Pinpoint the cell where the given text exists, returning its [X, Y] midpoint coordinate. 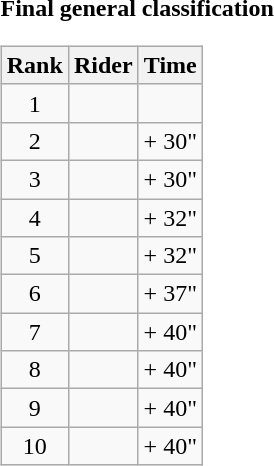
Rider [103, 65]
Time [170, 65]
7 [34, 332]
+ 37" [170, 294]
2 [34, 141]
3 [34, 179]
6 [34, 294]
9 [34, 408]
10 [34, 446]
5 [34, 256]
8 [34, 370]
1 [34, 103]
4 [34, 217]
Rank [34, 65]
